For the text-containing cell, return its midpoint in (x, y) coordinate format. 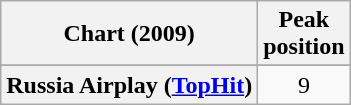
9 (304, 85)
Peakposition (304, 34)
Russia Airplay (TopHit) (130, 85)
Chart (2009) (130, 34)
